Pinpoint the cell where the given text exists, returning its (X, Y) midpoint coordinate. 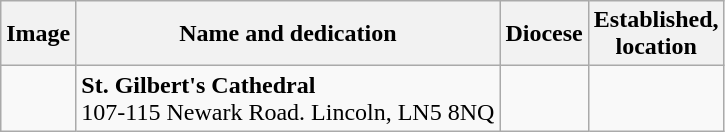
Name and dedication (288, 34)
Image (38, 34)
St. Gilbert's Cathedral107-115 Newark Road. Lincoln, LN5 8NQ (288, 98)
Established,location (656, 34)
Diocese (544, 34)
